Find where the given text appears and provide that cell's center as [x, y] coordinate. 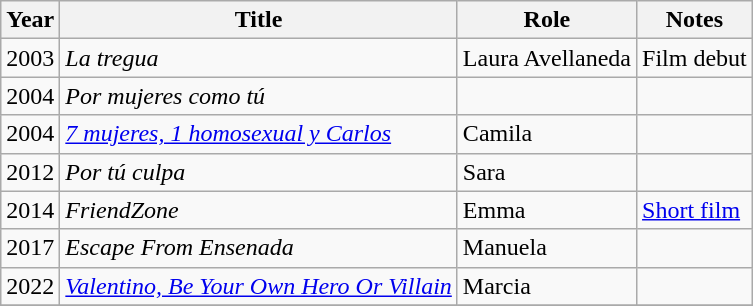
Sara [546, 172]
Valentino, Be Your Own Hero Or Villain [259, 286]
2022 [30, 286]
Emma [546, 210]
Title [259, 20]
2017 [30, 248]
FriendZone [259, 210]
La tregua [259, 58]
Escape From Ensenada [259, 248]
Notes [695, 20]
Role [546, 20]
Film debut [695, 58]
Laura Avellaneda [546, 58]
Por mujeres como tú [259, 96]
Por tú culpa [259, 172]
Marcia [546, 286]
2014 [30, 210]
Camila [546, 134]
Manuela [546, 248]
Year [30, 20]
Short film [695, 210]
2003 [30, 58]
2012 [30, 172]
7 mujeres, 1 homosexual y Carlos [259, 134]
